Identify which cell holds the provided text, then report its [x, y] central coordinate. 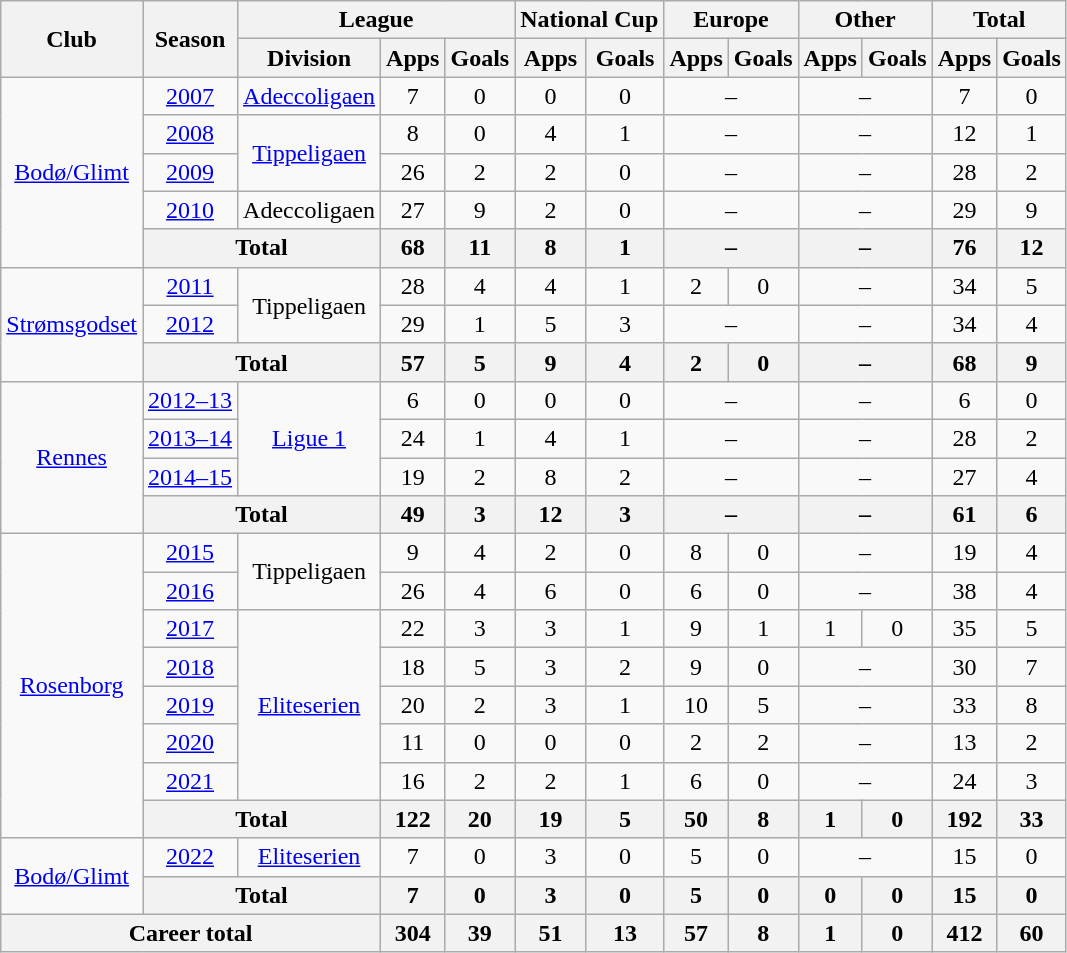
2014–15 [190, 477]
Europe [731, 20]
2020 [190, 743]
30 [964, 667]
2012 [190, 324]
35 [964, 629]
2016 [190, 591]
National Cup [590, 20]
122 [413, 819]
61 [964, 515]
League [376, 20]
2011 [190, 286]
2021 [190, 781]
60 [1032, 933]
2009 [190, 172]
304 [413, 933]
Other [865, 20]
51 [551, 933]
Career total [191, 933]
Rosenborg [72, 686]
2015 [190, 553]
Rennes [72, 457]
Strømsgodset [72, 324]
39 [480, 933]
Division [310, 58]
16 [413, 781]
10 [696, 705]
Ligue 1 [310, 438]
Club [72, 39]
50 [696, 819]
18 [413, 667]
Season [190, 39]
412 [964, 933]
2007 [190, 96]
192 [964, 819]
2018 [190, 667]
49 [413, 515]
2017 [190, 629]
2012–13 [190, 400]
2019 [190, 705]
38 [964, 591]
2008 [190, 134]
22 [413, 629]
76 [964, 248]
2013–14 [190, 438]
2022 [190, 857]
2010 [190, 210]
